Detect which cell encompasses the target text, then output its (X, Y) center coordinate. 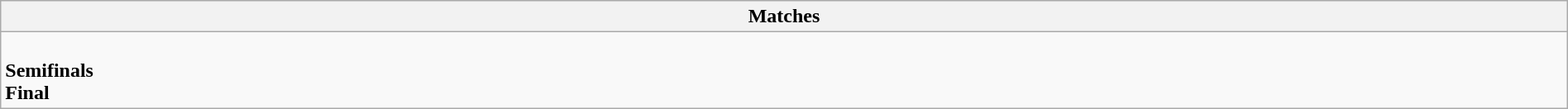
Semifinals Final (784, 70)
Matches (784, 17)
